Pinpoint the cell where the given text exists, returning its (x, y) midpoint coordinate. 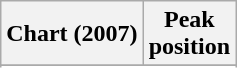
Peakposition (189, 34)
Chart (2007) (72, 34)
